Output the (x, y) coordinate of the center of the cell containing the given text.  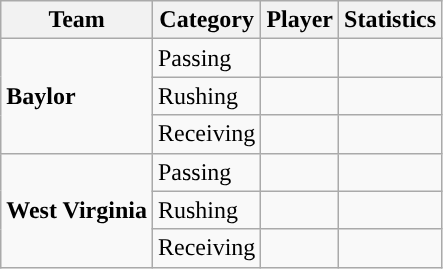
Team (77, 20)
Player (300, 20)
West Virginia (77, 210)
Statistics (390, 20)
Category (206, 20)
Baylor (77, 96)
